Determine the (x, y) coordinate at the center of the cell enclosing the given text.  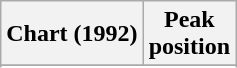
Chart (1992) (72, 34)
Peakposition (189, 34)
